Return the [X, Y] coordinate for the center point of the cell that contains the specified text.  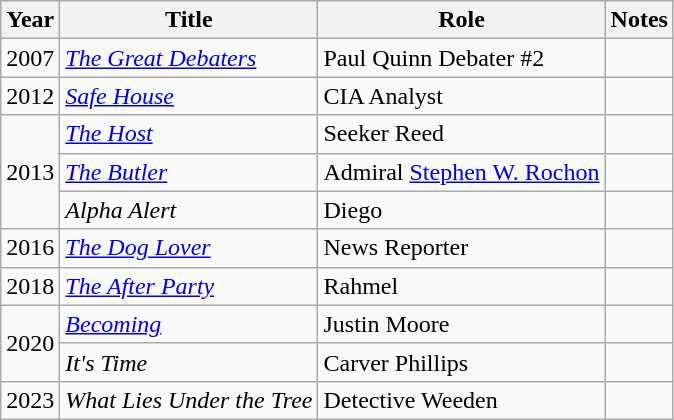
News Reporter [462, 248]
Becoming [189, 324]
The Host [189, 134]
Detective Weeden [462, 400]
The Butler [189, 172]
Diego [462, 210]
Safe House [189, 96]
What Lies Under the Tree [189, 400]
It's Time [189, 362]
2020 [30, 343]
Rahmel [462, 286]
The Great Debaters [189, 58]
CIA Analyst [462, 96]
2023 [30, 400]
Title [189, 20]
Year [30, 20]
Seeker Reed [462, 134]
Paul Quinn Debater #2 [462, 58]
Admiral Stephen W. Rochon [462, 172]
2007 [30, 58]
The After Party [189, 286]
The Dog Lover [189, 248]
2018 [30, 286]
2013 [30, 172]
Justin Moore [462, 324]
2016 [30, 248]
Notes [639, 20]
Alpha Alert [189, 210]
2012 [30, 96]
Carver Phillips [462, 362]
Role [462, 20]
